Return the (x, y) coordinate for the center point of the cell that contains the specified text.  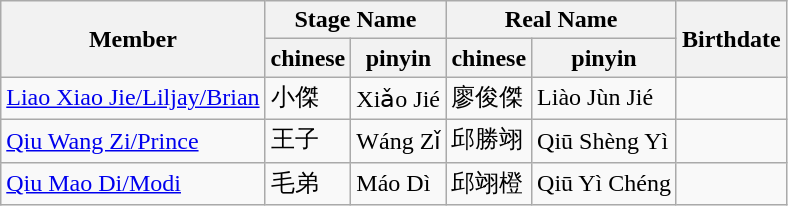
Liao Xiao Jie/Liljay/Brian (133, 98)
小傑 (308, 98)
Qiū Yì Chéng (604, 184)
Birthdate (731, 39)
Qiū Shèng Yì (604, 140)
邱勝翊 (489, 140)
Máo Dì (398, 184)
廖俊傑 (489, 98)
毛弟 (308, 184)
Qiu Mao Di/Modi (133, 184)
Xiǎo Jié (398, 98)
Stage Name (356, 20)
Liào Jùn Jié (604, 98)
Wáng Zǐ (398, 140)
王子 (308, 140)
Member (133, 39)
Real Name (562, 20)
邱翊橙 (489, 184)
Qiu Wang Zi/Prince (133, 140)
